Capture the cell that displays the provided text and extract its (x, y) central coordinate. 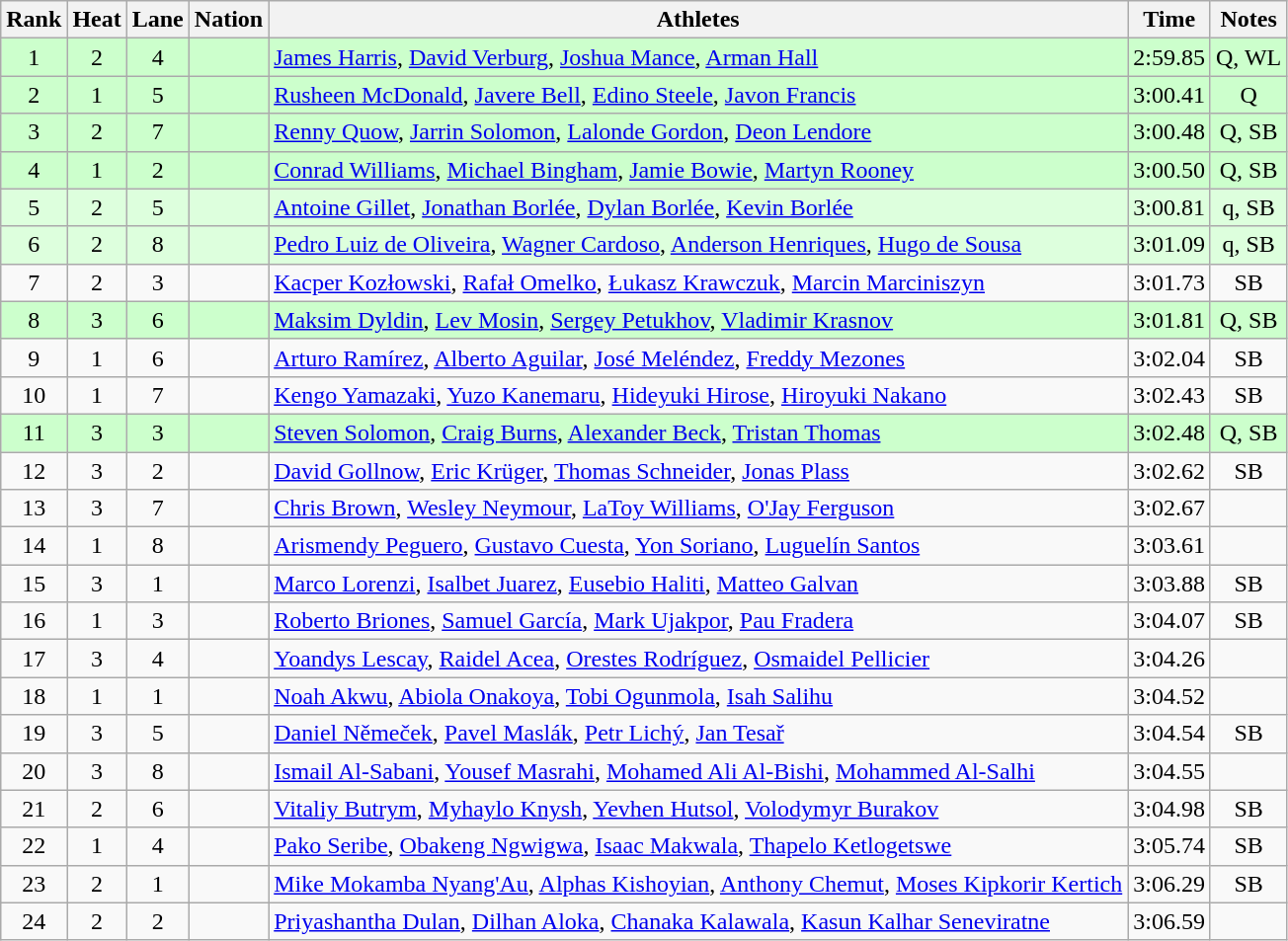
Pako Seribe, Obakeng Ngwigwa, Isaac Makwala, Thapelo Ketlogetswe (698, 846)
20 (34, 771)
2:59.85 (1169, 57)
Daniel Němeček, Pavel Maslák, Petr Lichý, Jan Tesař (698, 734)
22 (34, 846)
Chris Brown, Wesley Neymour, LaToy Williams, O'Jay Ferguson (698, 509)
3:03.88 (1169, 584)
21 (34, 809)
15 (34, 584)
3:01.09 (1169, 245)
3:02.67 (1169, 509)
3:04.55 (1169, 771)
3:04.98 (1169, 809)
Arismendy Peguero, Gustavo Cuesta, Yon Soriano, Luguelín Santos (698, 546)
Lane (158, 20)
3:00.48 (1169, 132)
Arturo Ramírez, Alberto Aguilar, José Meléndez, Freddy Mezones (698, 357)
Nation (228, 20)
3:04.54 (1169, 734)
Q (1248, 95)
18 (34, 696)
3:00.41 (1169, 95)
Athletes (698, 20)
3:03.61 (1169, 546)
11 (34, 432)
3:02.62 (1169, 471)
Conrad Williams, Michael Bingham, Jamie Bowie, Martyn Rooney (698, 170)
17 (34, 659)
Rusheen McDonald, Javere Bell, Edino Steele, Javon Francis (698, 95)
Rank (34, 20)
Kacper Kozłowski, Rafał Omelko, Łukasz Krawczuk, Marcin Marciniszyn (698, 282)
Maksim Dyldin, Lev Mosin, Sergey Petukhov, Vladimir Krasnov (698, 320)
Pedro Luiz de Oliveira, Wagner Cardoso, Anderson Henriques, Hugo de Sousa (698, 245)
Noah Akwu, Abiola Onakoya, Tobi Ogunmola, Isah Salihu (698, 696)
13 (34, 509)
3:02.43 (1169, 395)
Vitaliy Butrym, Myhaylo Knysh, Yevhen Hutsol, Volodymyr Burakov (698, 809)
3:00.81 (1169, 207)
3:02.04 (1169, 357)
3:01.73 (1169, 282)
3:06.29 (1169, 884)
Heat (97, 20)
3:05.74 (1169, 846)
3:06.59 (1169, 921)
Renny Quow, Jarrin Solomon, Lalonde Gordon, Deon Lendore (698, 132)
3:04.07 (1169, 621)
David Gollnow, Eric Krüger, Thomas Schneider, Jonas Plass (698, 471)
10 (34, 395)
23 (34, 884)
Q, WL (1248, 57)
3:01.81 (1169, 320)
Notes (1248, 20)
24 (34, 921)
James Harris, David Verburg, Joshua Mance, Arman Hall (698, 57)
3:04.26 (1169, 659)
16 (34, 621)
19 (34, 734)
3:04.52 (1169, 696)
Antoine Gillet, Jonathan Borlée, Dylan Borlée, Kevin Borlée (698, 207)
Priyashantha Dulan, Dilhan Aloka, Chanaka Kalawala, Kasun Kalhar Seneviratne (698, 921)
Kengo Yamazaki, Yuzo Kanemaru, Hideyuki Hirose, Hiroyuki Nakano (698, 395)
3:02.48 (1169, 432)
Ismail Al-Sabani, Yousef Masrahi, Mohamed Ali Al-Bishi, Mohammed Al-Salhi (698, 771)
9 (34, 357)
Time (1169, 20)
3:00.50 (1169, 170)
12 (34, 471)
Roberto Briones, Samuel García, Mark Ujakpor, Pau Fradera (698, 621)
Yoandys Lescay, Raidel Acea, Orestes Rodríguez, Osmaidel Pellicier (698, 659)
Mike Mokamba Nyang'Au, Alphas Kishoyian, Anthony Chemut, Moses Kipkorir Kertich (698, 884)
Steven Solomon, Craig Burns, Alexander Beck, Tristan Thomas (698, 432)
Marco Lorenzi, Isalbet Juarez, Eusebio Haliti, Matteo Galvan (698, 584)
14 (34, 546)
